Determine the (X, Y) coordinate at the center of the cell enclosing the given text.  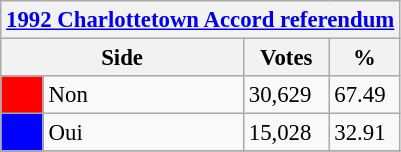
30,629 (286, 95)
Oui (143, 133)
% (364, 58)
Votes (286, 58)
67.49 (364, 95)
Non (143, 95)
Side (122, 58)
15,028 (286, 133)
1992 Charlottetown Accord referendum (200, 20)
32.91 (364, 133)
